Output the [x, y] coordinate of the center of the cell containing the given text.  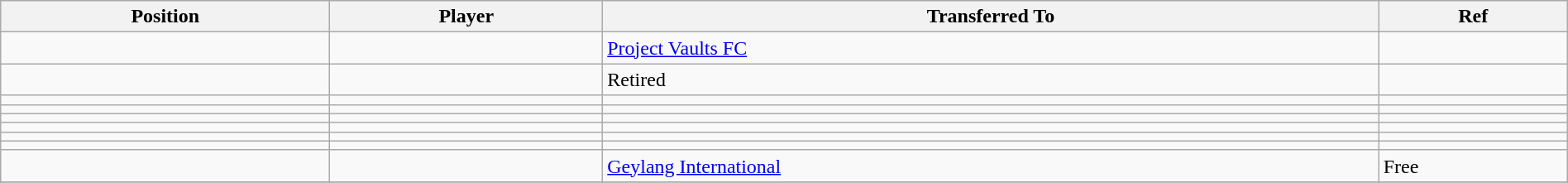
Player [466, 17]
Retired [991, 79]
Geylang International [991, 166]
Free [1473, 166]
Project Vaults FC [991, 48]
Transferred To [991, 17]
Ref [1473, 17]
Position [165, 17]
